Output the (x, y) coordinate of the center of the cell containing the given text.  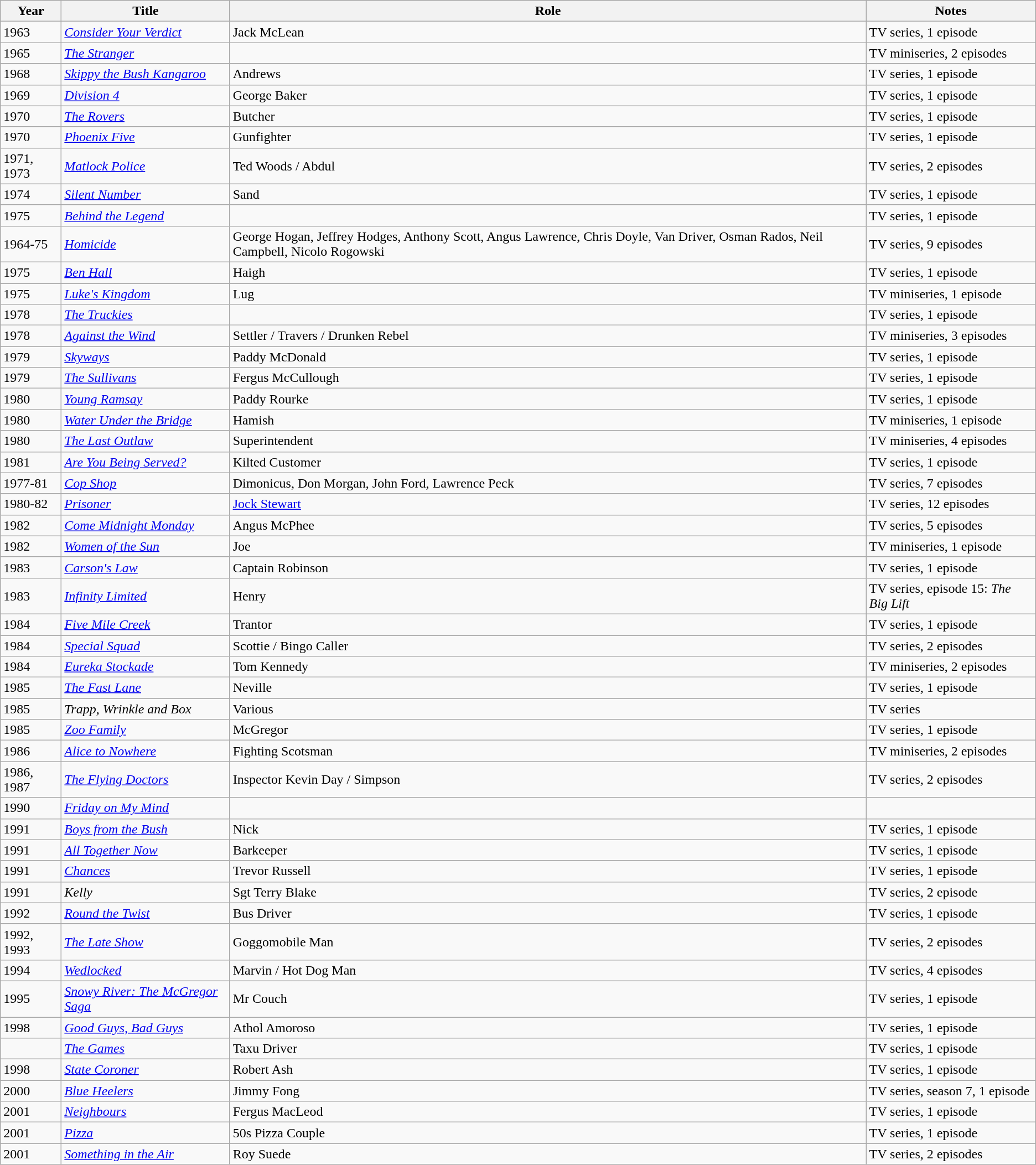
50s Pizza Couple (548, 1133)
1981 (31, 462)
1986 (31, 751)
Five Mile Creek (146, 624)
TV series (951, 709)
All Together Now (146, 850)
Ted Woods / Abdul (548, 166)
Neighbours (146, 1112)
Marvin / Hot Dog Man (548, 970)
Chances (146, 871)
Something in the Air (146, 1154)
The Last Outlaw (146, 441)
Fighting Scotsman (548, 751)
Paddy McDonald (548, 357)
Andrews (548, 74)
Prisoner (146, 504)
Kilted Customer (548, 462)
George Hogan, Jeffrey Hodges, Anthony Scott, Angus Lawrence, Chris Doyle, Van Driver, Osman Rados, Neil Campbell, Nicolo Rogowski (548, 244)
Trantor (548, 624)
1992, 1993 (31, 942)
Fergus McCullough (548, 378)
Fergus MacLeod (548, 1112)
State Coroner (146, 1070)
Sand (548, 194)
The Late Show (146, 942)
TV miniseries, 3 episodes (951, 336)
Special Squad (146, 646)
Carson's Law (146, 567)
Notes (951, 11)
The Stranger (146, 53)
Roy Suede (548, 1154)
Round the Twist (146, 913)
Phoenix Five (146, 137)
Captain Robinson (548, 567)
Superintendent (548, 441)
1974 (31, 194)
Infinity Limited (146, 596)
Henry (548, 596)
Boys from the Bush (146, 829)
Scottie / Bingo Caller (548, 646)
Haigh (548, 272)
The Flying Doctors (146, 779)
2000 (31, 1091)
Jimmy Fong (548, 1091)
The Fast Lane (146, 688)
Ben Hall (146, 272)
Taxu Driver (548, 1049)
Wedlocked (146, 970)
TV series, 9 episodes (951, 244)
Blue Heelers (146, 1091)
The Games (146, 1049)
Role (548, 11)
TV series, 12 episodes (951, 504)
The Rovers (146, 116)
Inspector Kevin Day / Simpson (548, 779)
1992 (31, 913)
Trevor Russell (548, 871)
Trapp, Wrinkle and Box (146, 709)
1971, 1973 (31, 166)
Athol Amoroso (548, 1028)
Jack McLean (548, 32)
Matlock Police (146, 166)
1963 (31, 32)
Angus McPhee (548, 525)
The Truckies (146, 315)
Division 4 (146, 95)
Gunfighter (548, 137)
Various (548, 709)
Cop Shop (146, 483)
Jock Stewart (548, 504)
1990 (31, 808)
TV series, 2 episode (951, 892)
Good Guys, Bad Guys (146, 1028)
TV series, 7 episodes (951, 483)
Friday on My Mind (146, 808)
Sgt Terry Blake (548, 892)
Lug (548, 294)
Skyways (146, 357)
Year (31, 11)
Against the Wind (146, 336)
1964-75 (31, 244)
Zoo Family (146, 730)
Kelly (146, 892)
Behind the Legend (146, 215)
TV series, 5 episodes (951, 525)
McGregor (548, 730)
1994 (31, 970)
Neville (548, 688)
TV series, season 7, 1 episode (951, 1091)
Paddy Rourke (548, 399)
1969 (31, 95)
1980-82 (31, 504)
TV series, 4 episodes (951, 970)
Water Under the Bridge (146, 420)
Goggomobile Man (548, 942)
1965 (31, 53)
Luke's Kingdom (146, 294)
Eureka Stockade (146, 667)
Tom Kennedy (548, 667)
Consider Your Verdict (146, 32)
Snowy River: The McGregor Saga (146, 998)
Hamish (548, 420)
Joe (548, 546)
Butcher (548, 116)
Pizza (146, 1133)
Silent Number (146, 194)
1986, 1987 (31, 779)
Nick (548, 829)
TV miniseries, 4 episodes (951, 441)
Skippy the Bush Kangaroo (146, 74)
Young Ramsay (146, 399)
Mr Couch (548, 998)
Are You Being Served? (146, 462)
1977-81 (31, 483)
Barkeeper (548, 850)
Dimonicus, Don Morgan, John Ford, Lawrence Peck (548, 483)
TV series, episode 15: The Big Lift (951, 596)
Women of the Sun (146, 546)
Bus Driver (548, 913)
Come Midnight Monday (146, 525)
Robert Ash (548, 1070)
Homicide (146, 244)
Title (146, 11)
The Sullivans (146, 378)
George Baker (548, 95)
Alice to Nowhere (146, 751)
1968 (31, 74)
Settler / Travers / Drunken Rebel (548, 336)
1995 (31, 998)
